Provide the (X, Y) coordinate of the cell's center where the given text is located.  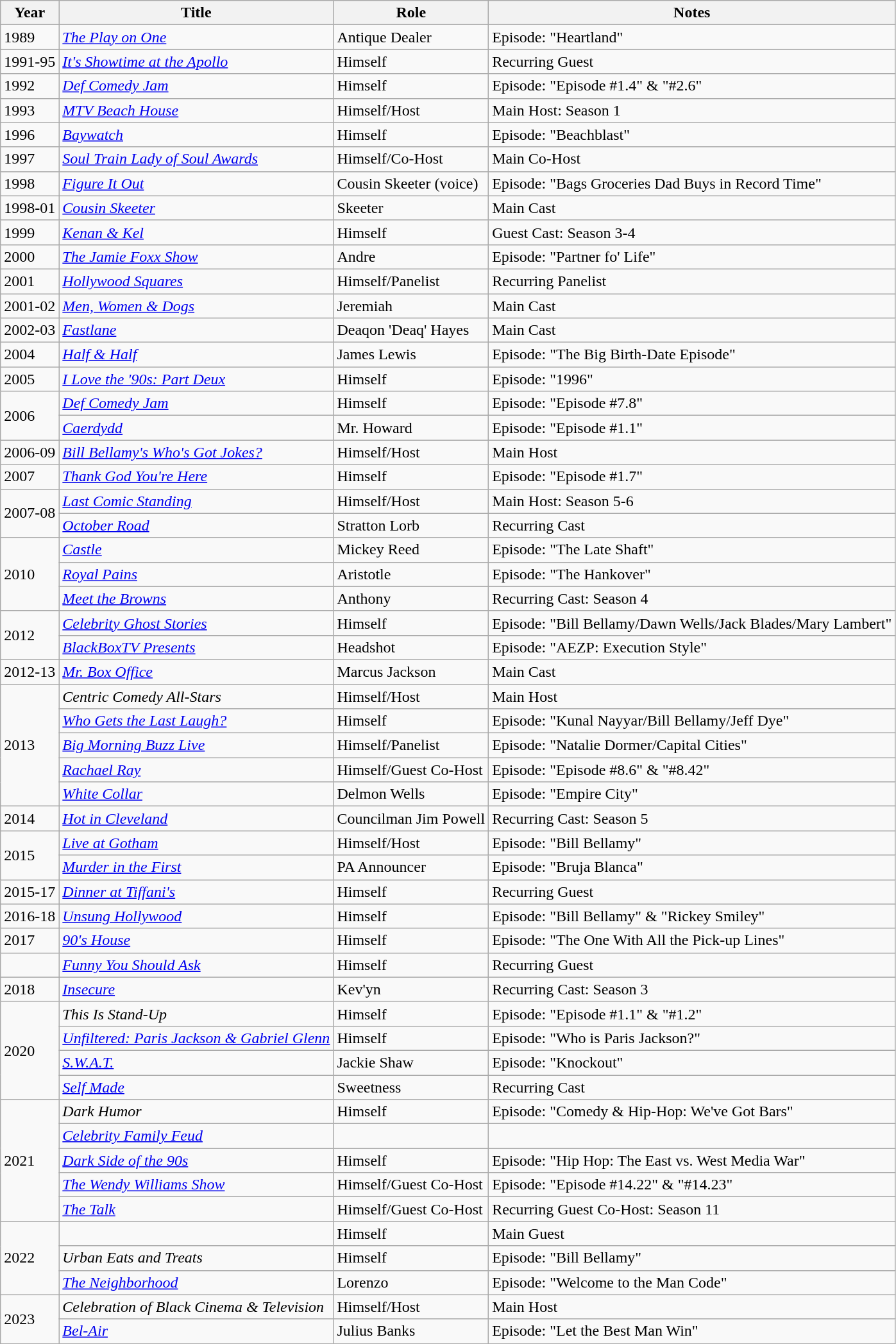
Episode: "Who is Paris Jackson?" (692, 1038)
Rachael Ray (196, 770)
Cousin Skeeter (196, 208)
Hollywood Squares (196, 281)
This Is Stand-Up (196, 1014)
Episode: "Bill Bellamy" & "Rickey Smiley" (692, 916)
Celebrity Ghost Stories (196, 623)
Role (411, 13)
1997 (30, 159)
Dinner at Tiffani's (196, 892)
2020 (30, 1050)
Cousin Skeeter (voice) (411, 183)
2010 (30, 574)
Episode: "Bags Groceries Dad Buys in Record Time" (692, 183)
Episode: "The Late Shaft" (692, 550)
Caerdydd (196, 428)
2007 (30, 477)
Episode: "Welcome to the Man Code" (692, 1282)
Who Gets the Last Laugh? (196, 721)
Episode: "Natalie Dormer/Capital Cities" (692, 745)
2013 (30, 745)
Main Guest (692, 1234)
Title (196, 13)
S.W.A.T. (196, 1062)
It's Showtime at the Apollo (196, 62)
2004 (30, 355)
Episode: "Episode #7.8" (692, 404)
Main Host: Season 5-6 (692, 501)
Recurring Panelist (692, 281)
Mr. Box Office (196, 672)
Bill Bellamy's Who's Got Jokes? (196, 452)
2002-03 (30, 330)
Mickey Reed (411, 550)
Julius Banks (411, 1331)
2022 (30, 1258)
Hot in Cleveland (196, 819)
Notes (692, 13)
1992 (30, 86)
Episode: "Episode #1.4" & "#2.6" (692, 86)
Meet the Browns (196, 599)
2018 (30, 989)
2001-02 (30, 306)
Aristotle (411, 574)
October Road (196, 525)
Episode: "Partner fo' Life" (692, 257)
I Love the '90s: Part Deux (196, 379)
Half & Half (196, 355)
MTV Beach House (196, 110)
Dark Humor (196, 1112)
2016-18 (30, 916)
1998-01 (30, 208)
Recurring Cast: Season 4 (692, 599)
Episode: "Episode #1.1" (692, 428)
Episode: "Episode #1.1" & "#1.2" (692, 1014)
Men, Women & Dogs (196, 306)
Baywatch (196, 135)
PA Announcer (411, 867)
Episode: "The Hankover" (692, 574)
The Wendy Williams Show (196, 1185)
Episode: "Heartland" (692, 37)
Marcus Jackson (411, 672)
Himself/Co-Host (411, 159)
2015-17 (30, 892)
Episode: "Episode #8.6" & "#8.42" (692, 770)
Episode: "Let the Best Man Win" (692, 1331)
2005 (30, 379)
2000 (30, 257)
Episode: "Episode #14.22" & "#14.23" (692, 1185)
Main Host: Season 1 (692, 110)
Episode: "Beachblast" (692, 135)
Self Made (196, 1087)
BlackBoxTV Presents (196, 647)
Sweetness (411, 1087)
Jackie Shaw (411, 1062)
Headshot (411, 647)
Funny You Should Ask (196, 965)
2007-08 (30, 513)
White Collar (196, 794)
2017 (30, 940)
Recurring Guest Co-Host: Season 11 (692, 1209)
Lorenzo (411, 1282)
Episode: "Comedy & Hip-Hop: We've Got Bars" (692, 1112)
2006 (30, 416)
Episode: "AEZP: Execution Style" (692, 647)
2012-13 (30, 672)
Guest Cast: Season 3-4 (692, 232)
2021 (30, 1161)
Royal Pains (196, 574)
Antique Dealer (411, 37)
Episode: "Episode #1.7" (692, 477)
Fastlane (196, 330)
James Lewis (411, 355)
2015 (30, 855)
The Play on One (196, 37)
Soul Train Lady of Soul Awards (196, 159)
Main Co-Host (692, 159)
Stratton Lorb (411, 525)
Insecure (196, 989)
The Talk (196, 1209)
2001 (30, 281)
Deaqon 'Deaq' Hayes (411, 330)
Episode: "1996" (692, 379)
Kev'yn (411, 989)
1998 (30, 183)
1989 (30, 37)
Episode: "Hip Hop: The East vs. West Media War" (692, 1161)
Thank God You're Here (196, 477)
Andre (411, 257)
Murder in the First (196, 867)
Episode: "Bruja Blanca" (692, 867)
Centric Comedy All-Stars (196, 696)
Dark Side of the 90s (196, 1161)
Bel-Air (196, 1331)
Jeremiah (411, 306)
Anthony (411, 599)
Unfiltered: Paris Jackson & Gabriel Glenn (196, 1038)
Mr. Howard (411, 428)
Skeeter (411, 208)
Recurring Cast: Season 5 (692, 819)
Episode: "Bill Bellamy/Dawn Wells/Jack Blades/Mary Lambert" (692, 623)
Episode: "The Big Birth-Date Episode" (692, 355)
Episode: "Knockout" (692, 1062)
Episode: "Empire City" (692, 794)
The Jamie Foxx Show (196, 257)
2014 (30, 819)
Delmon Wells (411, 794)
1991-95 (30, 62)
Episode: "The One With All the Pick-up Lines" (692, 940)
Urban Eats and Treats (196, 1258)
Castle (196, 550)
2023 (30, 1319)
2012 (30, 635)
The Neighborhood (196, 1282)
Councilman Jim Powell (411, 819)
Celebration of Black Cinema & Television (196, 1307)
Celebrity Family Feud (196, 1136)
Last Comic Standing (196, 501)
Live at Gotham (196, 843)
2006-09 (30, 452)
90's House (196, 940)
1993 (30, 110)
1999 (30, 232)
1996 (30, 135)
Figure It Out (196, 183)
Episode: "Kunal Nayyar/Bill Bellamy/Jeff Dye" (692, 721)
Big Morning Buzz Live (196, 745)
Year (30, 13)
Recurring Cast: Season 3 (692, 989)
Kenan & Kel (196, 232)
Unsung Hollywood (196, 916)
